Return the (x, y) coordinate for the center point of the cell that contains the specified text.  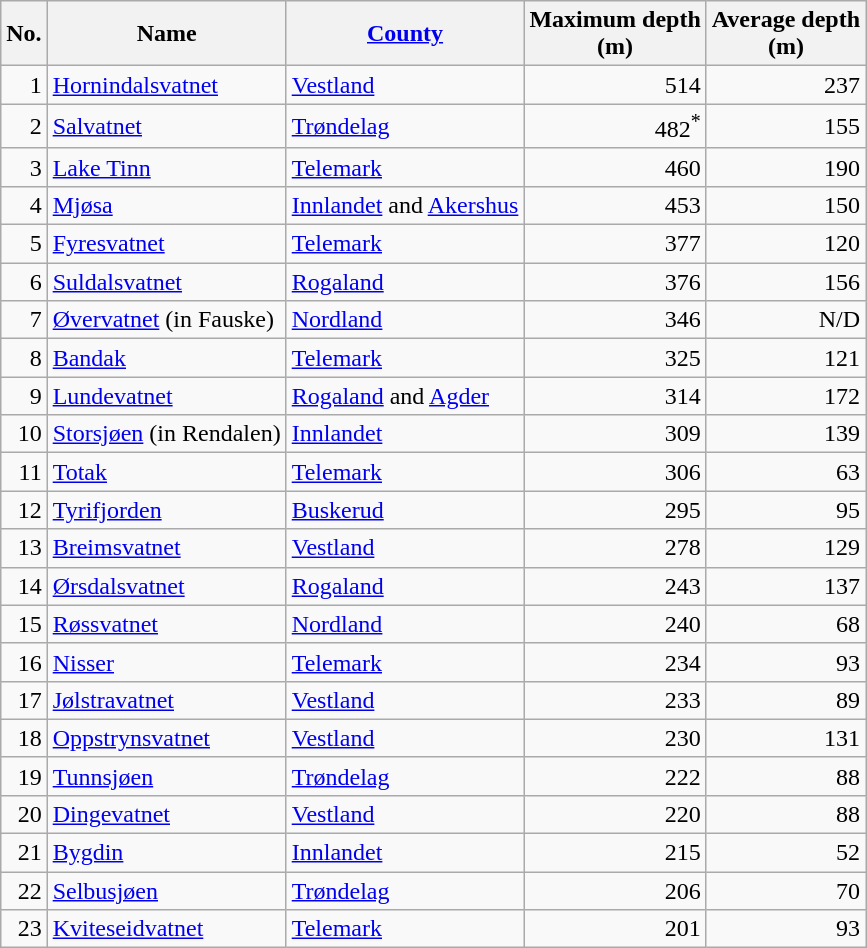
Øvervatnet (in Fauske) (166, 320)
139 (786, 434)
201 (615, 929)
Jølstravatnet (166, 700)
5 (24, 244)
68 (786, 624)
Rogaland and Agder (405, 396)
Average depth(m) (786, 34)
23 (24, 929)
Buskerud (405, 510)
7 (24, 320)
190 (786, 167)
Mjøsa (166, 205)
Name (166, 34)
Bandak (166, 358)
346 (615, 320)
No. (24, 34)
233 (615, 700)
16 (24, 662)
Totak (166, 472)
15 (24, 624)
4 (24, 205)
Dingevatnet (166, 814)
19 (24, 776)
Lundevatnet (166, 396)
Nisser (166, 662)
Kviteseidvatnet (166, 929)
Hornindalsvatnet (166, 85)
Salvatnet (166, 126)
131 (786, 738)
County (405, 34)
14 (24, 586)
129 (786, 548)
Maximum depth(m) (615, 34)
234 (615, 662)
172 (786, 396)
295 (615, 510)
Storsjøen (in Rendalen) (166, 434)
150 (786, 205)
2 (24, 126)
377 (615, 244)
89 (786, 700)
70 (786, 891)
230 (615, 738)
514 (615, 85)
1 (24, 85)
Suldalsvatnet (166, 282)
Ørsdalsvatnet (166, 586)
222 (615, 776)
243 (615, 586)
95 (786, 510)
Breimsvatnet (166, 548)
22 (24, 891)
Selbusjøen (166, 891)
13 (24, 548)
453 (615, 205)
Bygdin (166, 853)
21 (24, 853)
20 (24, 814)
306 (615, 472)
278 (615, 548)
460 (615, 167)
3 (24, 167)
314 (615, 396)
206 (615, 891)
18 (24, 738)
325 (615, 358)
12 (24, 510)
237 (786, 85)
220 (615, 814)
120 (786, 244)
Lake Tinn (166, 167)
240 (615, 624)
Innlandet and Akershus (405, 205)
10 (24, 434)
156 (786, 282)
52 (786, 853)
8 (24, 358)
Fyresvatnet (166, 244)
9 (24, 396)
11 (24, 472)
6 (24, 282)
Tyrifjorden (166, 510)
63 (786, 472)
N/D (786, 320)
17 (24, 700)
215 (615, 853)
482* (615, 126)
376 (615, 282)
121 (786, 358)
309 (615, 434)
Oppstrynsvatnet (166, 738)
Røssvatnet (166, 624)
Tunnsjøen (166, 776)
137 (786, 586)
155 (786, 126)
